Output the (X, Y) coordinate of the center of the cell containing the given text.  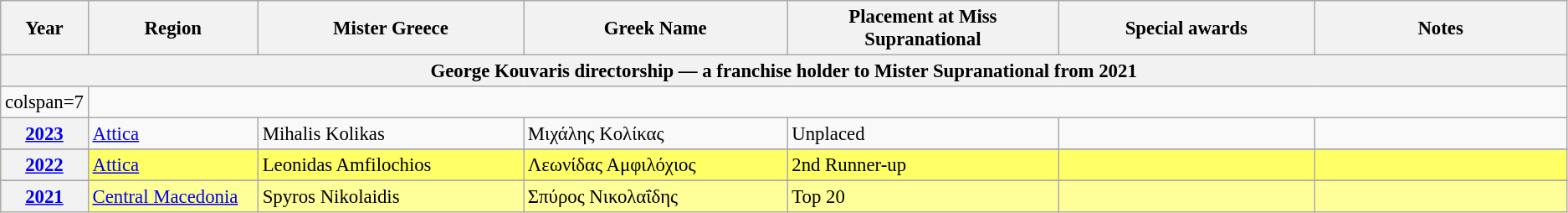
2022 (44, 165)
2nd Runner-up (923, 165)
Top 20 (923, 197)
Greek Name (656, 29)
Region (172, 29)
Central Macedonia (172, 197)
2021 (44, 197)
Notes (1441, 29)
Placement at Miss Supranational (923, 29)
Σπύρος Νικολαΐδης (656, 197)
2023 (44, 134)
colspan=7 (44, 102)
Μιχάλης Κολίκας (656, 134)
Spyros Nikolaidis (390, 197)
Leonidas Amfilochios (390, 165)
George Kouvaris directorship — a franchise holder to Mister Supranational from 2021 (784, 71)
Unplaced (923, 134)
Λεωνίδας Αμφιλόχιος (656, 165)
Mister Greece (390, 29)
Special awards (1186, 29)
Mihalis Kolikas (390, 134)
Year (44, 29)
